Output the (X, Y) coordinate of the center of the cell containing the given text.  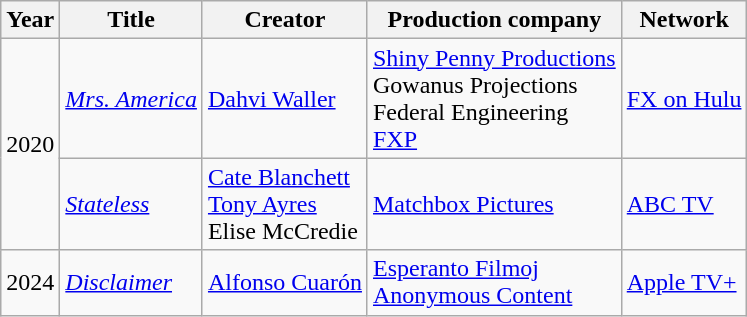
Dahvi Waller (284, 98)
2024 (30, 282)
Creator (284, 20)
Apple TV+ (684, 282)
Cate BlanchettTony AyresElise McCredie (284, 204)
Title (132, 20)
Year (30, 20)
Disclaimer (132, 282)
FX on Hulu (684, 98)
ABC TV (684, 204)
Shiny Penny ProductionsGowanus ProjectionsFederal EngineeringFXP (494, 98)
Mrs. America (132, 98)
Production company (494, 20)
Network (684, 20)
Alfonso Cuarón (284, 282)
Stateless (132, 204)
Matchbox Pictures (494, 204)
Esperanto FilmojAnonymous Content (494, 282)
2020 (30, 144)
